Extract the (x, y) coordinate from the center of the cell holding the provided text.  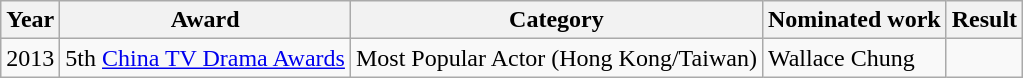
Nominated work (854, 20)
Result (984, 20)
Award (206, 20)
Year (30, 20)
2013 (30, 58)
Category (556, 20)
Most Popular Actor (Hong Kong/Taiwan) (556, 58)
Wallace Chung (854, 58)
5th China TV Drama Awards (206, 58)
